From the cell containing the given text, extract its center point as (X, Y) coordinate. 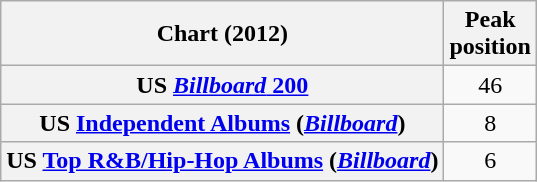
46 (490, 85)
Chart (2012) (222, 34)
US Independent Albums (Billboard) (222, 123)
8 (490, 123)
Peakposition (490, 34)
6 (490, 161)
US Top R&B/Hip-Hop Albums (Billboard) (222, 161)
US Billboard 200 (222, 85)
